Capture the cell that displays the provided text and extract its (X, Y) central coordinate. 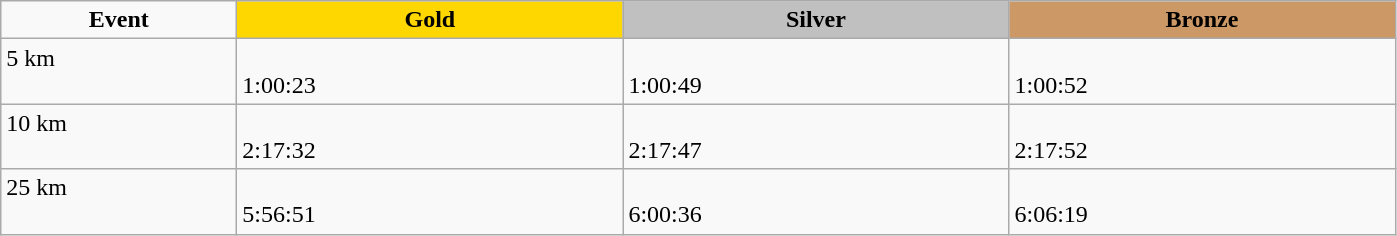
1:00:23 (430, 72)
Event (119, 20)
5 km (119, 72)
Silver (816, 20)
6:00:36 (816, 202)
Bronze (1202, 20)
6:06:19 (1202, 202)
2:17:52 (1202, 136)
10 km (119, 136)
1:00:52 (1202, 72)
2:17:47 (816, 136)
5:56:51 (430, 202)
2:17:32 (430, 136)
1:00:49 (816, 72)
25 km (119, 202)
Gold (430, 20)
